From the cell containing the given text, extract its center point as (X, Y) coordinate. 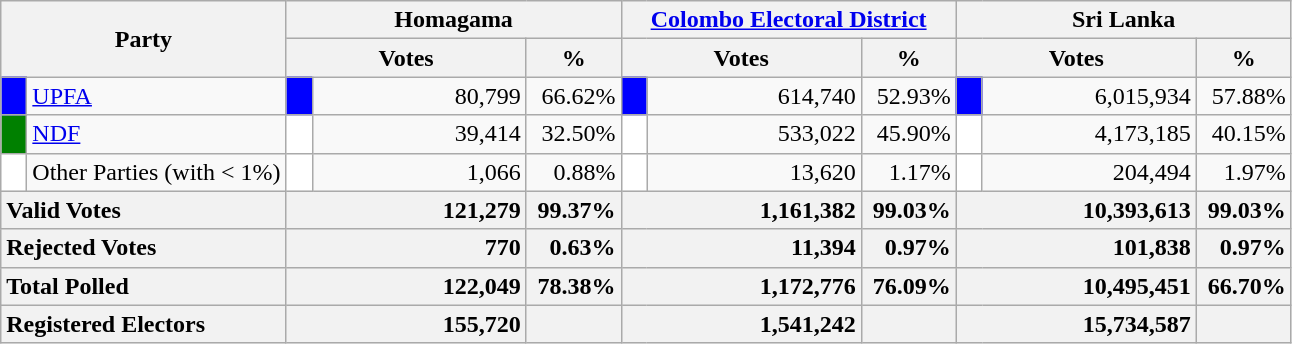
NDF (156, 134)
Valid Votes (144, 210)
4,173,185 (1089, 134)
204,494 (1089, 172)
78.38% (574, 286)
614,740 (754, 96)
10,393,613 (1076, 210)
1,172,776 (741, 286)
121,279 (406, 210)
66.70% (1244, 286)
101,838 (1076, 248)
Sri Lanka (1124, 20)
10,495,451 (1076, 286)
Registered Electors (144, 324)
66.62% (574, 96)
0.63% (574, 248)
32.50% (574, 134)
6,015,934 (1089, 96)
0.88% (574, 172)
45.90% (908, 134)
52.93% (908, 96)
1.17% (908, 172)
99.37% (574, 210)
13,620 (754, 172)
Colombo Electoral District (788, 20)
Other Parties (with < 1%) (156, 172)
80,799 (419, 96)
1,161,382 (741, 210)
1,066 (419, 172)
UPFA (156, 96)
155,720 (406, 324)
Rejected Votes (144, 248)
11,394 (741, 248)
57.88% (1244, 96)
122,049 (406, 286)
15,734,587 (1076, 324)
Total Polled (144, 286)
1,541,242 (741, 324)
770 (406, 248)
76.09% (908, 286)
39,414 (419, 134)
Homagama (454, 20)
40.15% (1244, 134)
Party (144, 39)
1.97% (1244, 172)
533,022 (754, 134)
